Extract the [X, Y] coordinate from the center of the cell holding the provided text.  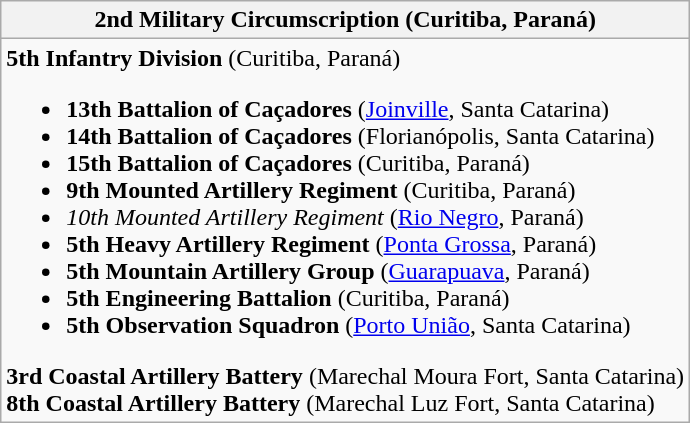
2nd Military Circumscription (Curitiba, Paraná) [346, 20]
